Extract the [X, Y] coordinate from the center of the cell holding the provided text.  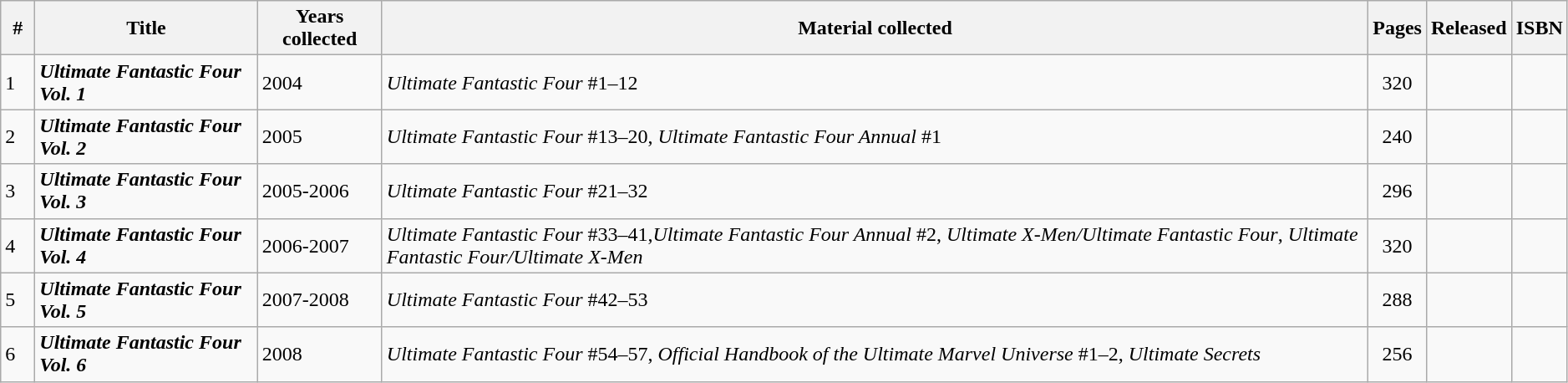
Ultimate Fantastic Four #42–53 [875, 299]
Ultimate Fantastic Four Vol. 3 [146, 191]
Years collected [319, 28]
Ultimate Fantastic Four Vol. 5 [146, 299]
Released [1469, 28]
240 [1398, 137]
Material collected [875, 28]
Ultimate Fantastic Four Vol. 1 [146, 82]
6 [18, 355]
2 [18, 137]
288 [1398, 299]
2008 [319, 355]
2007-2008 [319, 299]
3 [18, 191]
Title [146, 28]
2005 [319, 137]
ISBN [1539, 28]
Ultimate Fantastic Four #54–57, Official Handbook of the Ultimate Marvel Universe #1–2, Ultimate Secrets [875, 355]
Ultimate Fantastic Four Vol. 6 [146, 355]
Ultimate Fantastic Four #21–32 [875, 191]
2006-2007 [319, 246]
# [18, 28]
2005-2006 [319, 191]
Ultimate Fantastic Four #13–20, Ultimate Fantastic Four Annual #1 [875, 137]
2004 [319, 82]
5 [18, 299]
256 [1398, 355]
1 [18, 82]
Pages [1398, 28]
Ultimate Fantastic Four Vol. 2 [146, 137]
Ultimate Fantastic Four #33–41,Ultimate Fantastic Four Annual #2, Ultimate X-Men/Ultimate Fantastic Four, Ultimate Fantastic Four/Ultimate X-Men [875, 246]
296 [1398, 191]
Ultimate Fantastic Four Vol. 4 [146, 246]
Ultimate Fantastic Four #1–12 [875, 82]
4 [18, 246]
